Return (x, y) of the center of cell containing provided text 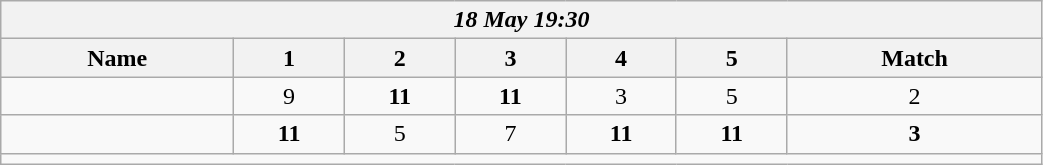
1 (290, 58)
Name (118, 58)
7 (510, 134)
4 (622, 58)
Match (914, 58)
9 (290, 96)
18 May 19:30 (522, 20)
